Return [X, Y] of the center of cell containing provided text 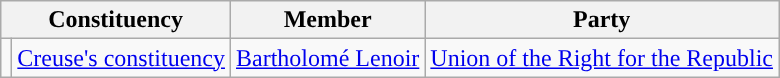
Creuse's constituency [122, 58]
Constituency [116, 20]
Bartholomé Lenoir [327, 58]
Party [602, 20]
Union of the Right for the Republic [602, 58]
Member [327, 20]
